Search for the cell housing the specified text and yield its (x, y) center coordinate. 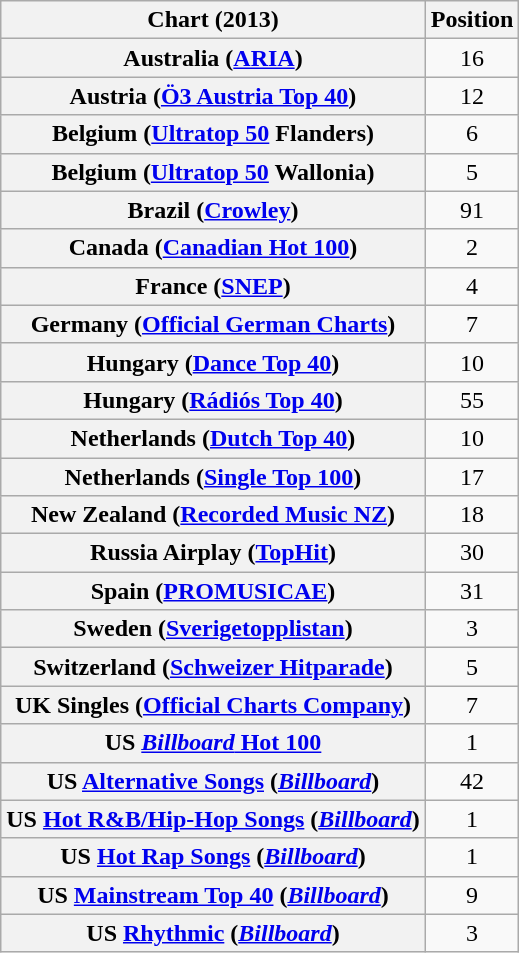
Belgium (Ultratop 50 Wallonia) (213, 172)
Brazil (Crowley) (213, 210)
16 (472, 58)
9 (472, 895)
Chart (2013) (213, 20)
US Billboard Hot 100 (213, 743)
Austria (Ö3 Austria Top 40) (213, 96)
Russia Airplay (TopHit) (213, 553)
Netherlands (Dutch Top 40) (213, 438)
Belgium (Ultratop 50 Flanders) (213, 134)
US Hot R&B/Hip-Hop Songs (Billboard) (213, 819)
Australia (ARIA) (213, 58)
55 (472, 400)
18 (472, 515)
US Alternative Songs (Billboard) (213, 781)
Canada (Canadian Hot 100) (213, 248)
6 (472, 134)
France (SNEP) (213, 286)
4 (472, 286)
91 (472, 210)
31 (472, 591)
17 (472, 477)
Sweden (Sverigetopplistan) (213, 629)
US Hot Rap Songs (Billboard) (213, 857)
30 (472, 553)
42 (472, 781)
Spain (PROMUSICAE) (213, 591)
Hungary (Rádiós Top 40) (213, 400)
US Rhythmic (Billboard) (213, 933)
New Zealand (Recorded Music NZ) (213, 515)
US Mainstream Top 40 (Billboard) (213, 895)
2 (472, 248)
UK Singles (Official Charts Company) (213, 705)
Switzerland (Schweizer Hitparade) (213, 667)
Hungary (Dance Top 40) (213, 362)
12 (472, 96)
Netherlands (Single Top 100) (213, 477)
Germany (Official German Charts) (213, 324)
Position (472, 20)
